Output the (x, y) coordinate of the center of the cell containing the given text.  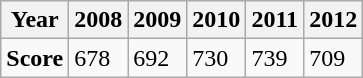
2011 (275, 20)
709 (334, 58)
2010 (216, 20)
2008 (98, 20)
692 (158, 58)
739 (275, 58)
730 (216, 58)
Score (35, 58)
2009 (158, 20)
2012 (334, 20)
Year (35, 20)
678 (98, 58)
